Extract the (X, Y) coordinate from the center of the cell holding the provided text.  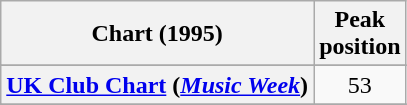
Chart (1995) (158, 34)
53 (360, 85)
Peakposition (360, 34)
UK Club Chart (Music Week) (158, 85)
